Output the [X, Y] coordinate of the center of the cell containing the given text.  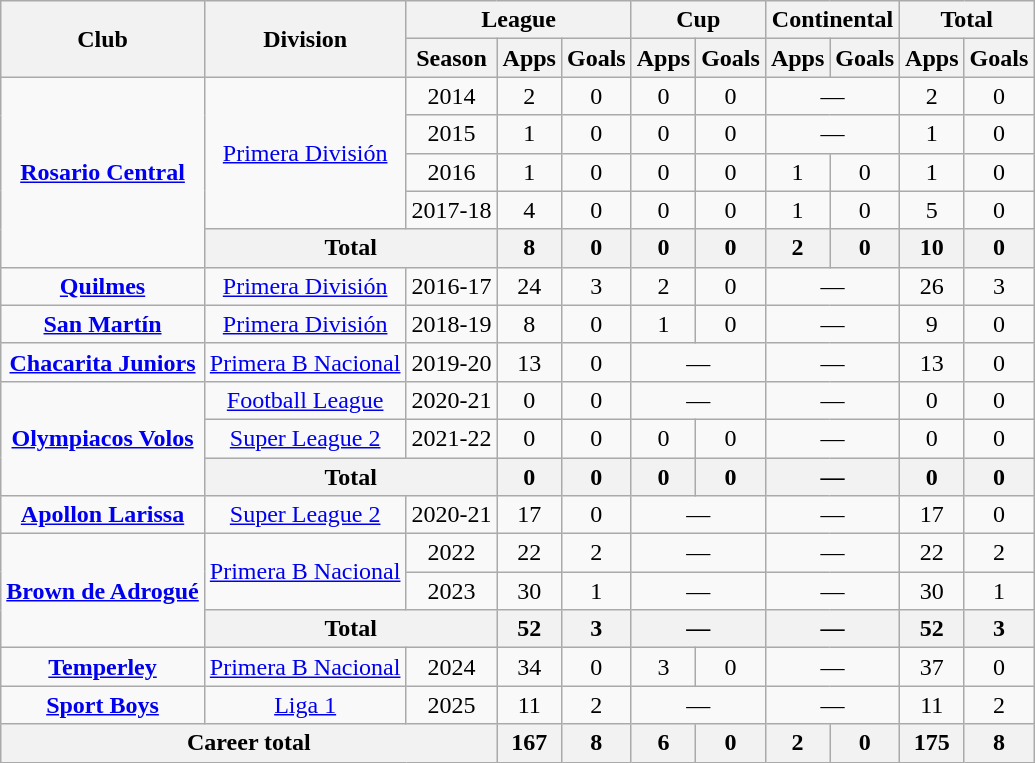
Club [103, 39]
Career total [249, 743]
Rosario Central [103, 172]
Season [452, 58]
24 [529, 286]
26 [932, 286]
5 [932, 210]
2018-19 [452, 324]
Cup [698, 20]
2017-18 [452, 210]
Apollon Larissa [103, 515]
Continental [832, 20]
2015 [452, 134]
Olympiacos Volos [103, 438]
167 [529, 743]
Quilmes [103, 286]
2014 [452, 96]
2022 [452, 553]
2016 [452, 172]
Liga 1 [305, 705]
4 [529, 210]
10 [932, 248]
2023 [452, 591]
Chacarita Juniors [103, 362]
9 [932, 324]
San Martín [103, 324]
League [518, 20]
Temperley [103, 667]
2024 [452, 667]
34 [529, 667]
Brown de Adrogué [103, 591]
6 [663, 743]
2016-17 [452, 286]
2021-22 [452, 438]
175 [932, 743]
2019-20 [452, 362]
2025 [452, 705]
Sport Boys [103, 705]
Division [305, 39]
37 [932, 667]
Football League [305, 400]
